Output the (X, Y) coordinate of the center of the cell containing the given text.  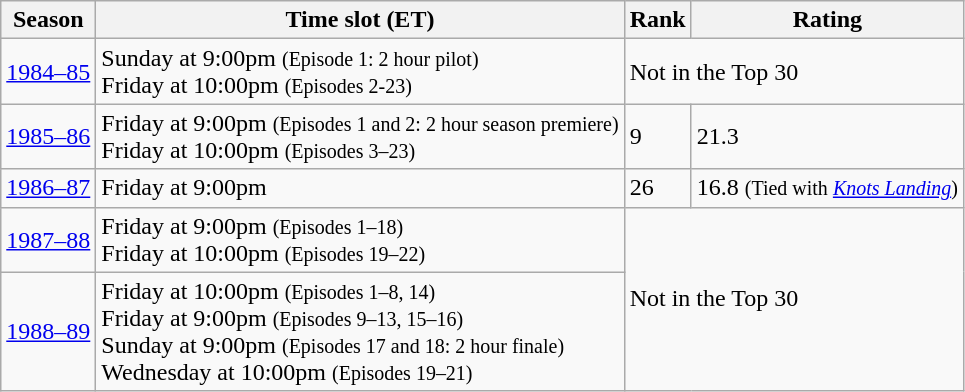
Time slot (ET) (360, 20)
1985–86 (48, 136)
Friday at 9:00pm (Episodes 1 and 2: 2 hour season premiere)Friday at 10:00pm (Episodes 3–23) (360, 136)
Friday at 9:00pm (Episodes 1–18)Friday at 10:00pm (Episodes 19–22) (360, 240)
Season (48, 20)
26 (658, 188)
1987–88 (48, 240)
1984–85 (48, 72)
1988–89 (48, 332)
Rank (658, 20)
9 (658, 136)
21.3 (827, 136)
Sunday at 9:00pm (Episode 1: 2 hour pilot)Friday at 10:00pm (Episodes 2-23) (360, 72)
16.8 (Tied with Knots Landing) (827, 188)
Rating (827, 20)
Friday at 9:00pm (360, 188)
1986–87 (48, 188)
